Return the (x, y) coordinate for the center point of the cell that contains the specified text.  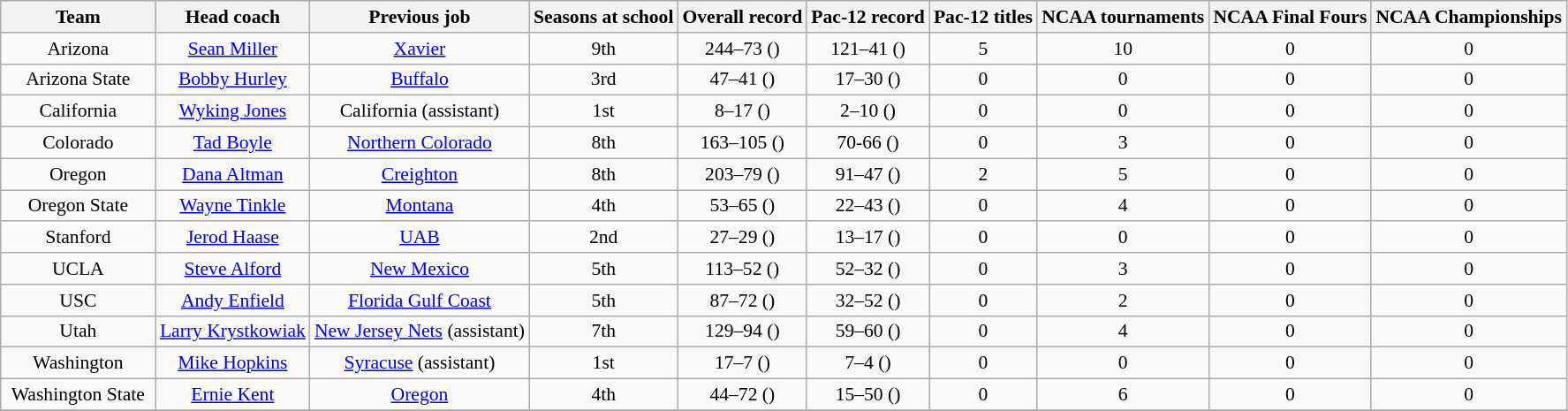
44–72 () (742, 395)
Team (78, 17)
UAB (420, 238)
87–72 () (742, 301)
Creighton (420, 174)
53–65 () (742, 206)
17–7 () (742, 363)
6 (1123, 395)
Steve Alford (233, 269)
Wyking Jones (233, 111)
2nd (603, 238)
7–4 () (867, 363)
59–60 () (867, 331)
Arizona State (78, 80)
52–32 () (867, 269)
27–29 () (742, 238)
22–43 () (867, 206)
California (78, 111)
New Jersey Nets (assistant) (420, 331)
Florida Gulf Coast (420, 301)
Washington (78, 363)
New Mexico (420, 269)
15–50 () (867, 395)
7th (603, 331)
Utah (78, 331)
USC (78, 301)
NCAA Championships (1468, 17)
Colorado (78, 143)
8–17 () (742, 111)
Northern Colorado (420, 143)
Larry Krystkowiak (233, 331)
129–94 () (742, 331)
203–79 () (742, 174)
Arizona (78, 49)
Sean Miller (233, 49)
UCLA (78, 269)
10 (1123, 49)
Andy Enfield (233, 301)
47–41 () (742, 80)
17–30 () (867, 80)
Seasons at school (603, 17)
Head coach (233, 17)
Jerod Haase (233, 238)
91–47 () (867, 174)
121–41 () (867, 49)
2–10 () (867, 111)
Previous job (420, 17)
244–73 () (742, 49)
Oregon State (78, 206)
Dana Altman (233, 174)
Tad Boyle (233, 143)
NCAA Final Fours (1290, 17)
70-66 () (867, 143)
Bobby Hurley (233, 80)
Pac-12 titles (983, 17)
113–52 () (742, 269)
Syracuse (assistant) (420, 363)
3rd (603, 80)
32–52 () (867, 301)
NCAA tournaments (1123, 17)
Washington State (78, 395)
Mike Hopkins (233, 363)
California (assistant) (420, 111)
Montana (420, 206)
Buffalo (420, 80)
Stanford (78, 238)
9th (603, 49)
Overall record (742, 17)
Ernie Kent (233, 395)
13–17 () (867, 238)
163–105 () (742, 143)
Wayne Tinkle (233, 206)
Pac-12 record (867, 17)
Xavier (420, 49)
